Locate the cell with the specified text and output its (x, y) center coordinate. 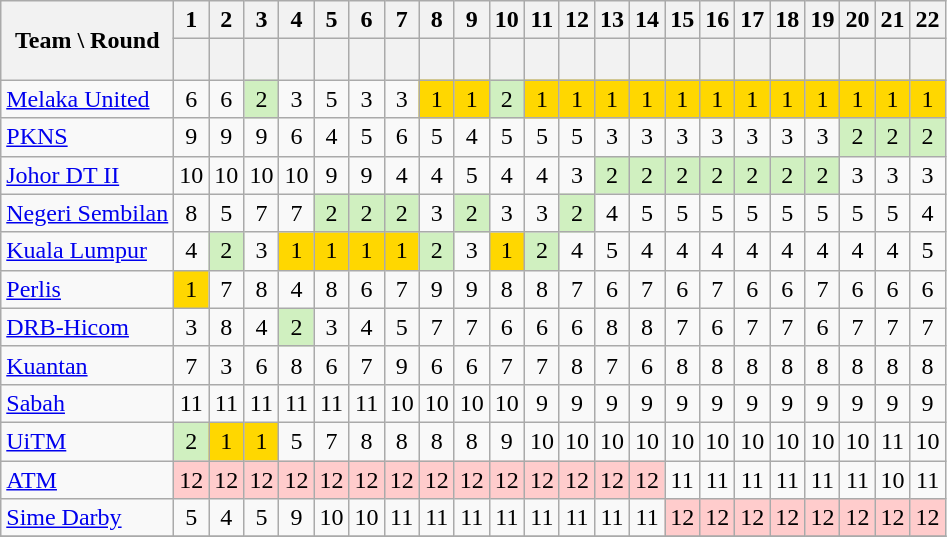
17 (752, 20)
16 (718, 20)
21 (892, 20)
22 (928, 20)
Johor DT II (88, 175)
Perlis (88, 289)
18 (788, 20)
Negeri Sembilan (88, 213)
Melaka United (88, 99)
15 (682, 20)
UiTM (88, 441)
Kuala Lumpur (88, 251)
20 (858, 20)
14 (648, 20)
PKNS (88, 137)
19 (822, 20)
13 (612, 20)
Kuantan (88, 365)
Sime Darby (88, 518)
ATM (88, 479)
DRB-Hicom (88, 327)
Sabah (88, 403)
Team \ Round (88, 40)
